Find where the given text appears and provide that cell's center as (X, Y) coordinate. 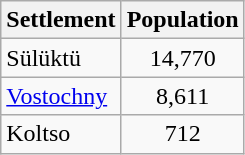
712 (182, 134)
14,770 (182, 58)
Sülüktü (61, 58)
Settlement (61, 20)
8,611 (182, 96)
Koltso (61, 134)
Vostochny (61, 96)
Population (182, 20)
